Determine the (X, Y) coordinate at the center of the cell enclosing the given text.  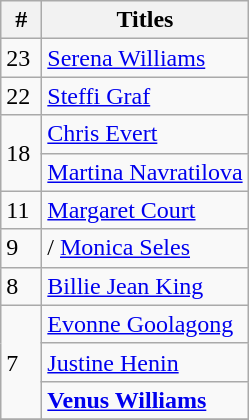
9 (22, 248)
# (22, 20)
Steffi Graf (145, 96)
Serena Williams (145, 58)
Venus Williams (145, 400)
Justine Henin (145, 362)
Margaret Court (145, 210)
Martina Navratilova (145, 172)
23 (22, 58)
Billie Jean King (145, 286)
8 (22, 286)
Titles (145, 20)
Chris Evert (145, 134)
Evonne Goolagong (145, 324)
11 (22, 210)
7 (22, 362)
18 (22, 153)
/ Monica Seles (145, 248)
22 (22, 96)
